For the text-containing cell, return its midpoint in (x, y) coordinate format. 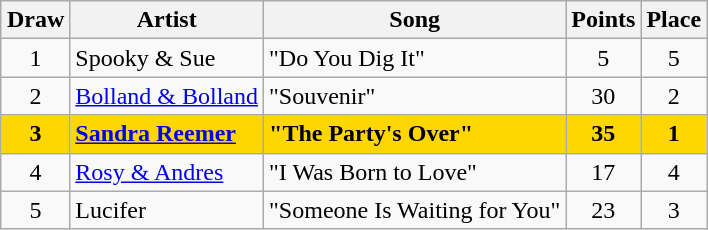
23 (604, 210)
Draw (35, 20)
"Do You Dig It" (415, 58)
Artist (167, 20)
Place (674, 20)
35 (604, 134)
Lucifer (167, 210)
Spooky & Sue (167, 58)
"I Was Born to Love" (415, 172)
Points (604, 20)
Rosy & Andres (167, 172)
30 (604, 96)
"The Party's Over" (415, 134)
"Someone Is Waiting for You" (415, 210)
"Souvenir" (415, 96)
Song (415, 20)
Sandra Reemer (167, 134)
Bolland & Bolland (167, 96)
17 (604, 172)
